Identify which cell holds the provided text, then report its [x, y] central coordinate. 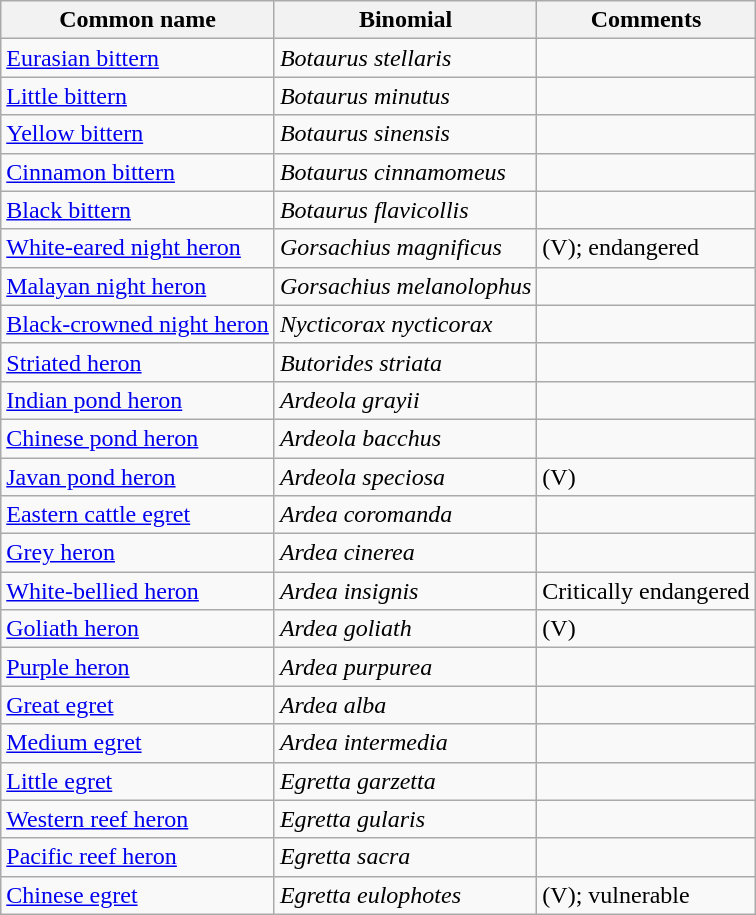
Yellow bittern [138, 134]
Chinese pond heron [138, 438]
Chinese egret [138, 895]
Black bittern [138, 210]
Goliath heron [138, 629]
Purple heron [138, 667]
Ardea insignis [405, 591]
White-bellied heron [138, 591]
(V); endangered [646, 248]
Western reef heron [138, 819]
Egretta garzetta [405, 781]
Javan pond heron [138, 477]
Botaurus sinensis [405, 134]
Little egret [138, 781]
Gorsachius melanolophus [405, 286]
Egretta sacra [405, 857]
Botaurus stellaris [405, 58]
White-eared night heron [138, 248]
Medium egret [138, 743]
Botaurus cinnamomeus [405, 172]
Egretta eulophotes [405, 895]
Indian pond heron [138, 400]
Eurasian bittern [138, 58]
Botaurus flavicollis [405, 210]
Ardea intermedia [405, 743]
Little bittern [138, 96]
Critically endangered [646, 591]
Ardeola grayii [405, 400]
Nycticorax nycticorax [405, 324]
Butorides striata [405, 362]
Botaurus minutus [405, 96]
Malayan night heron [138, 286]
Ardea goliath [405, 629]
Eastern cattle egret [138, 515]
Common name [138, 20]
(V); vulnerable [646, 895]
Great egret [138, 705]
Egretta gularis [405, 819]
Gorsachius magnificus [405, 248]
Striated heron [138, 362]
Black-crowned night heron [138, 324]
Ardeola bacchus [405, 438]
Binomial [405, 20]
Comments [646, 20]
Ardea purpurea [405, 667]
Cinnamon bittern [138, 172]
Ardea alba [405, 705]
Grey heron [138, 553]
Ardea coromanda [405, 515]
Ardea cinerea [405, 553]
Ardeola speciosa [405, 477]
Pacific reef heron [138, 857]
